Output the [x, y] coordinate of the center of the cell containing the given text.  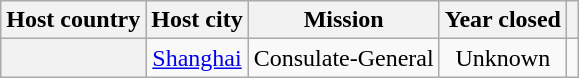
Shanghai [197, 58]
Host city [197, 20]
Year closed [502, 20]
Unknown [502, 58]
Host country [74, 20]
Consulate-General [344, 58]
Mission [344, 20]
